Locate the cell with the specified text and output its (x, y) center coordinate. 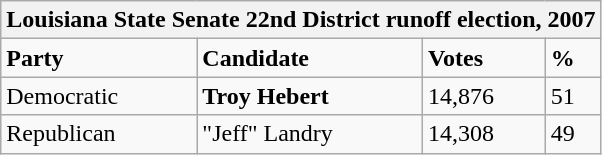
Party (99, 58)
% (573, 58)
14,876 (484, 96)
49 (573, 134)
Troy Hebert (310, 96)
Votes (484, 58)
Candidate (310, 58)
"Jeff" Landry (310, 134)
Louisiana State Senate 22nd District runoff election, 2007 (301, 20)
Democratic (99, 96)
51 (573, 96)
14,308 (484, 134)
Republican (99, 134)
